Pinpoint the cell where the given text exists, returning its (X, Y) midpoint coordinate. 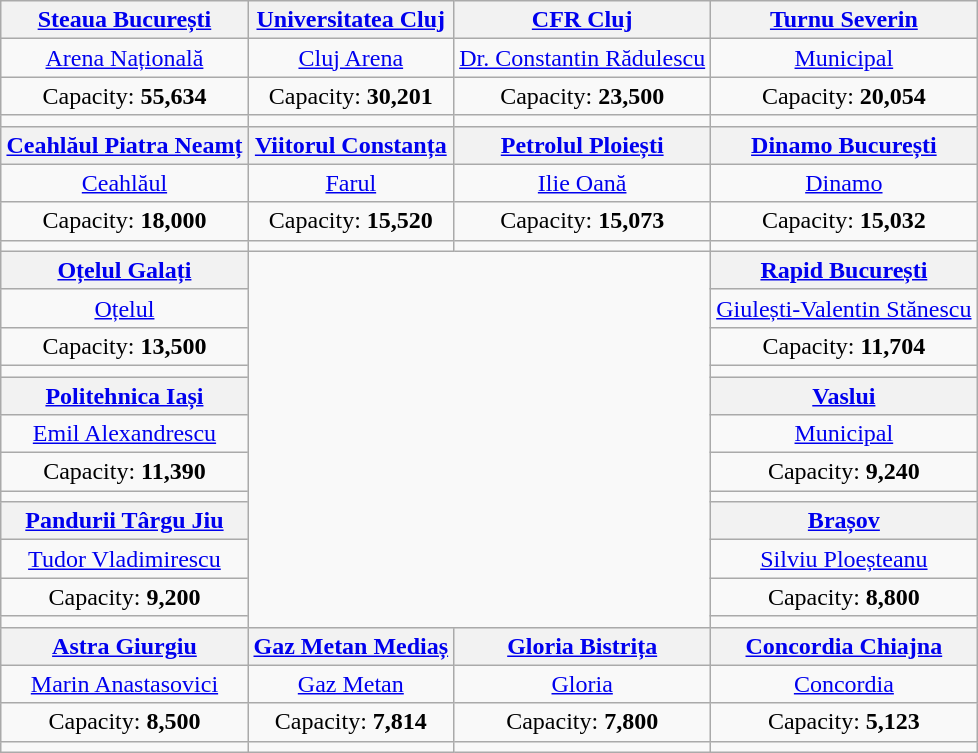
Capacity: 7,800 (582, 722)
Farul (351, 183)
Capacity: 15,520 (351, 221)
Silviu Ploeșteanu (844, 559)
Capacity: 15,032 (844, 221)
Capacity: 13,500 (124, 346)
Arena Națională (124, 58)
Ceahlăul (124, 183)
Tudor Vladimirescu (124, 559)
Dinamo București (844, 145)
Dr. Constantin Rădulescu (582, 58)
Universitatea Cluj (351, 20)
Gaz Metan (351, 684)
Capacity: 8,500 (124, 722)
Oțelul (124, 308)
Ceahlăul Piatra Neamț (124, 145)
Vaslui (844, 395)
Astra Giurgiu (124, 646)
Brașov (844, 521)
Capacity: 30,201 (351, 96)
Viitorul Constanța (351, 145)
Capacity: 8,800 (844, 597)
Capacity: 18,000 (124, 221)
Emil Alexandrescu (124, 434)
Capacity: 7,814 (351, 722)
Capacity: 9,240 (844, 472)
Concordia Chiajna (844, 646)
Capacity: 15,073 (582, 221)
Giulești-Valentin Stănescu (844, 308)
Rapid București (844, 270)
Dinamo (844, 183)
Capacity: 20,054 (844, 96)
Gaz Metan Mediaș (351, 646)
Capacity: 11,704 (844, 346)
Capacity: 5,123 (844, 722)
Ilie Oană (582, 183)
Oțelul Galați (124, 270)
Steaua București (124, 20)
Capacity: 9,200 (124, 597)
Gloria (582, 684)
Concordia (844, 684)
Pandurii Târgu Jiu (124, 521)
Gloria Bistrița (582, 646)
Turnu Severin (844, 20)
Capacity: 23,500 (582, 96)
Marin Anastasovici (124, 684)
Cluj Arena (351, 58)
CFR Cluj (582, 20)
Capacity: 11,390 (124, 472)
Capacity: 55,634 (124, 96)
Petrolul Ploiești (582, 145)
Politehnica Iași (124, 395)
